Locate the cell with the specified text and output its [x, y] center coordinate. 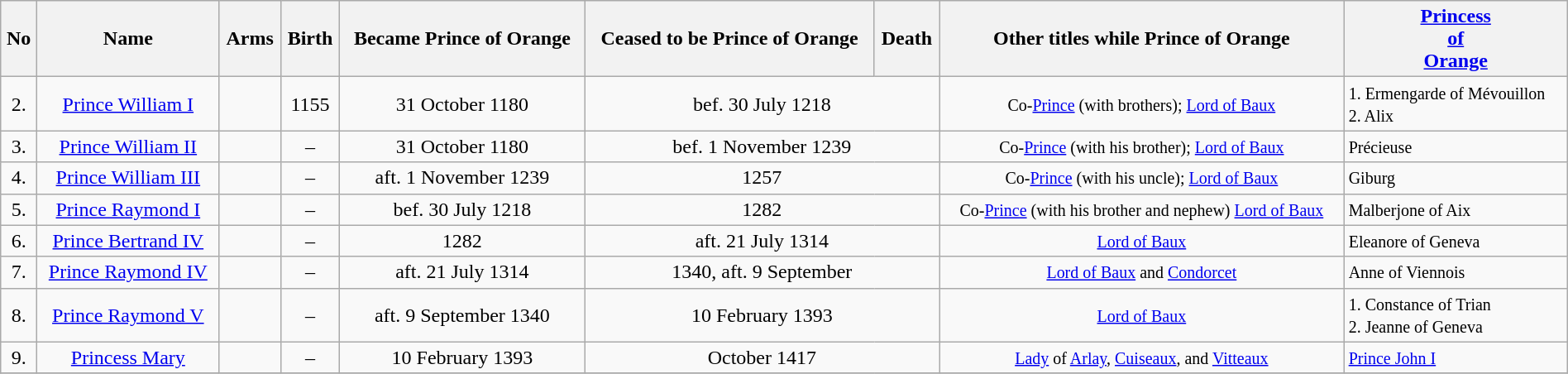
Précieuse [1456, 146]
Co-Prince (with his uncle); Lord of Baux [1142, 178]
Co-Prince (with his brother); Lord of Baux [1142, 146]
Eleanore of Geneva [1456, 241]
Princess Mary [128, 357]
Ceased to be Prince of Orange [729, 39]
Other titles while Prince of Orange [1142, 39]
Prince Raymond I [128, 209]
Anne of Viennois [1456, 272]
1. Constance of Trian2. Jeanne of Geneva [1456, 314]
Co-Prince (with his brother and nephew) Lord of Baux [1142, 209]
1155 [309, 104]
aft. 1 November 1239 [462, 178]
Lord of Baux and Condorcet [1142, 272]
Arms [250, 39]
Prince William II [128, 146]
Became Prince of Orange [462, 39]
8. [19, 314]
Prince Raymond V [128, 314]
Prince Raymond IV [128, 272]
Prince John I [1456, 357]
October 1417 [762, 357]
7. [19, 272]
Prince William I [128, 104]
1257 [762, 178]
Name [128, 39]
4. [19, 178]
Birth [309, 39]
Prince William III [128, 178]
1340, aft. 9 September [762, 272]
1. Ermengarde of Mévouillon2. Alix [1456, 104]
3. [19, 146]
No [19, 39]
9. [19, 357]
Prince Bertrand IV [128, 241]
Lady of Arlay, Cuiseaux, and Vitteaux [1142, 357]
bef. 1 November 1239 [762, 146]
Malberjone of Aix [1456, 209]
Co-Prince (with brothers); Lord of Baux [1142, 104]
Death [906, 39]
5. [19, 209]
2. [19, 104]
6. [19, 241]
PrincessofOrange [1456, 39]
Giburg [1456, 178]
aft. 9 September 1340 [462, 314]
